Extract the (X, Y) coordinate from the center of the cell holding the provided text.  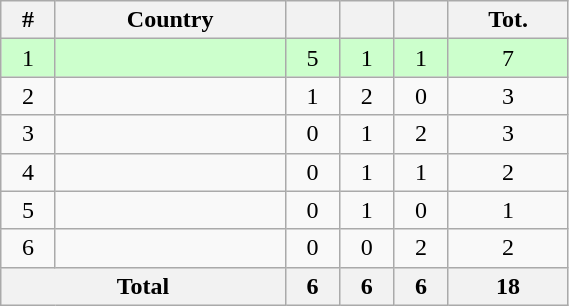
18 (508, 286)
Tot. (508, 20)
# (28, 20)
7 (508, 58)
Country (170, 20)
4 (28, 172)
Total (143, 286)
